Return (x, y) of the center of cell containing provided text 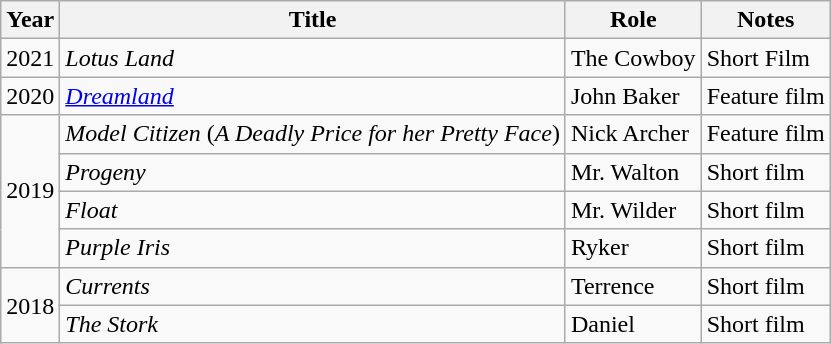
Mr. Walton (633, 172)
Title (313, 20)
2019 (30, 191)
Mr. Wilder (633, 210)
Notes (766, 20)
Lotus Land (313, 58)
2018 (30, 305)
Role (633, 20)
The Stork (313, 324)
The Cowboy (633, 58)
Progeny (313, 172)
Year (30, 20)
Nick Archer (633, 134)
John Baker (633, 96)
Model Citizen (A Deadly Price for her Pretty Face) (313, 134)
Purple Iris (313, 248)
Float (313, 210)
2020 (30, 96)
Short Film (766, 58)
Dreamland (313, 96)
Currents (313, 286)
2021 (30, 58)
Daniel (633, 324)
Ryker (633, 248)
Terrence (633, 286)
